Scan for the cell matching the given text and deliver its (x, y) coordinate at center. 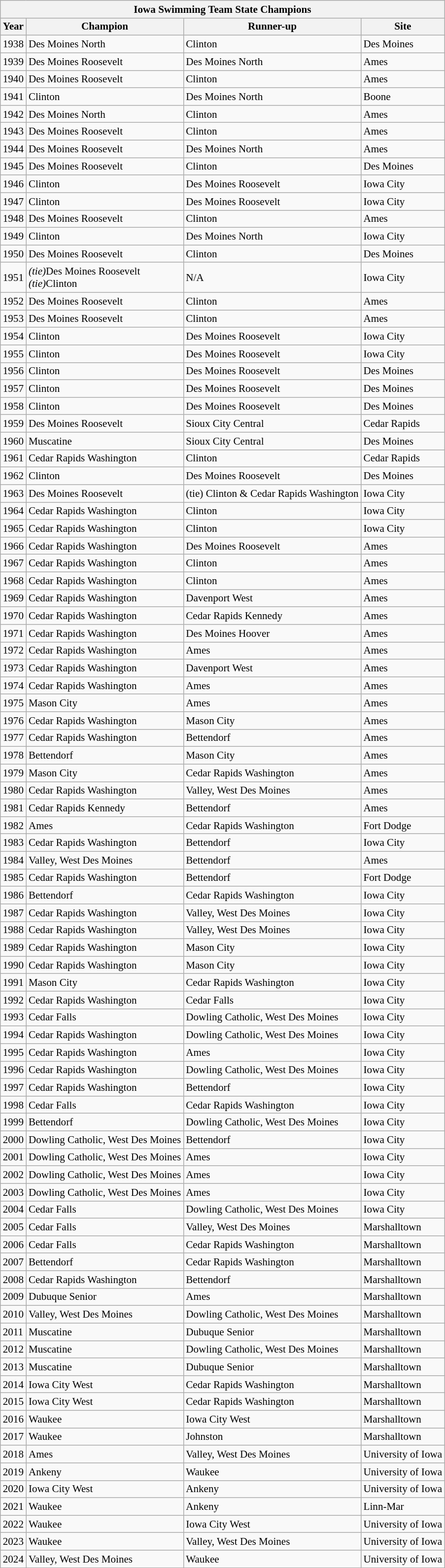
1984 (13, 860)
2012 (13, 1350)
1958 (13, 406)
2015 (13, 1402)
1979 (13, 773)
1944 (13, 149)
2022 (13, 1524)
1938 (13, 44)
Year (13, 27)
2005 (13, 1227)
1996 (13, 1070)
Site (403, 27)
2003 (13, 1192)
1960 (13, 441)
1992 (13, 1000)
1967 (13, 563)
(tie) Clinton & Cedar Rapids Washington (272, 493)
1980 (13, 791)
2023 (13, 1541)
Linn-Mar (403, 1506)
1994 (13, 1035)
1978 (13, 755)
1969 (13, 598)
Runner-up (272, 27)
1974 (13, 685)
1972 (13, 651)
1965 (13, 528)
2007 (13, 1262)
2013 (13, 1366)
1963 (13, 493)
2016 (13, 1419)
1959 (13, 423)
1953 (13, 318)
1945 (13, 167)
1957 (13, 388)
1977 (13, 737)
1971 (13, 633)
2000 (13, 1140)
1942 (13, 113)
1962 (13, 476)
1966 (13, 545)
1964 (13, 511)
1955 (13, 354)
(tie)Des Moines Roosevelt(tie)Clinton (104, 277)
1943 (13, 131)
1973 (13, 668)
1968 (13, 581)
1991 (13, 982)
1987 (13, 913)
2001 (13, 1157)
1976 (13, 721)
1949 (13, 237)
1993 (13, 1017)
2006 (13, 1244)
1939 (13, 61)
1940 (13, 79)
1986 (13, 895)
Champion (104, 27)
2011 (13, 1332)
Des Moines Hoover (272, 633)
2019 (13, 1472)
1997 (13, 1087)
2024 (13, 1559)
1947 (13, 201)
2014 (13, 1384)
1990 (13, 965)
1948 (13, 219)
2009 (13, 1296)
2010 (13, 1314)
1989 (13, 947)
1946 (13, 183)
1999 (13, 1122)
1998 (13, 1104)
1988 (13, 930)
1956 (13, 371)
1975 (13, 703)
1995 (13, 1052)
Iowa Swimming Team State Champions (223, 9)
2008 (13, 1280)
1954 (13, 336)
2020 (13, 1489)
1970 (13, 615)
1952 (13, 301)
1981 (13, 807)
1982 (13, 825)
Johnston (272, 1436)
1941 (13, 97)
N/A (272, 277)
2002 (13, 1174)
1961 (13, 458)
2021 (13, 1506)
1983 (13, 843)
1985 (13, 877)
1950 (13, 253)
2004 (13, 1210)
1951 (13, 277)
Boone (403, 97)
2017 (13, 1436)
2018 (13, 1454)
